Find where the given text appears and provide that cell's center as (x, y) coordinate. 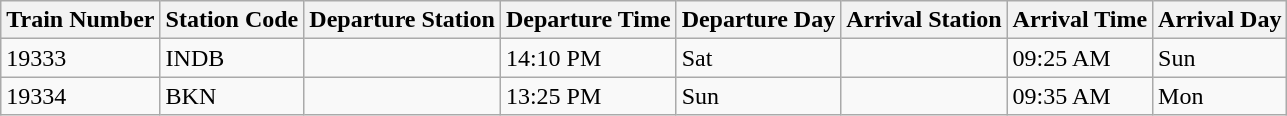
09:35 AM (1080, 96)
Station Code (232, 20)
Arrival Day (1220, 20)
Mon (1220, 96)
Train Number (80, 20)
19333 (80, 58)
BKN (232, 96)
Departure Time (588, 20)
Sat (758, 58)
13:25 PM (588, 96)
INDB (232, 58)
Arrival Time (1080, 20)
Departure Station (402, 20)
Departure Day (758, 20)
19334 (80, 96)
09:25 AM (1080, 58)
Arrival Station (924, 20)
14:10 PM (588, 58)
